Find where the given text appears and provide that cell's center as [x, y] coordinate. 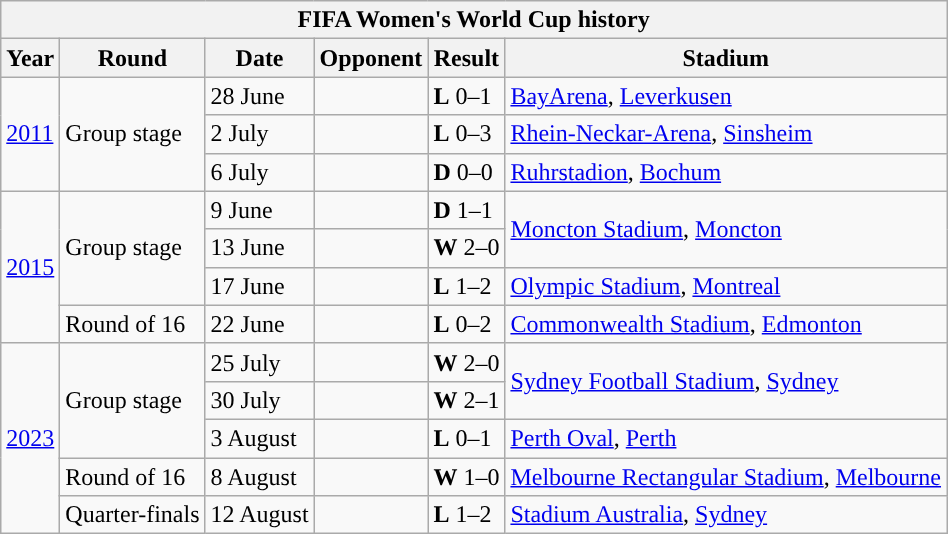
Sydney Football Stadium, Sydney [726, 381]
2023 [30, 438]
Quarter-finals [132, 515]
Melbourne Rectangular Stadium, Melbourne [726, 477]
25 July [260, 362]
3 August [260, 438]
Perth Oval, Perth [726, 438]
W 1–0 [466, 477]
17 June [260, 286]
Round [132, 58]
Ruhrstadion, Bochum [726, 172]
12 August [260, 515]
Rhein-Neckar-Arena, Sinsheim [726, 134]
L 0–2 [466, 324]
2011 [30, 134]
Result [466, 58]
8 August [260, 477]
30 July [260, 400]
BayArena, Leverkusen [726, 96]
Moncton Stadium, Moncton [726, 229]
Year [30, 58]
D 0–0 [466, 172]
2 July [260, 134]
Olympic Stadium, Montreal [726, 286]
Opponent [371, 58]
Commonwealth Stadium, Edmonton [726, 324]
L 0–3 [466, 134]
9 June [260, 210]
28 June [260, 96]
FIFA Women's World Cup history [474, 20]
Stadium [726, 58]
D 1–1 [466, 210]
6 July [260, 172]
Date [260, 58]
2015 [30, 267]
22 June [260, 324]
Stadium Australia, Sydney [726, 515]
W 2–1 [466, 400]
13 June [260, 248]
